For the text-containing cell, return its midpoint in [x, y] coordinate format. 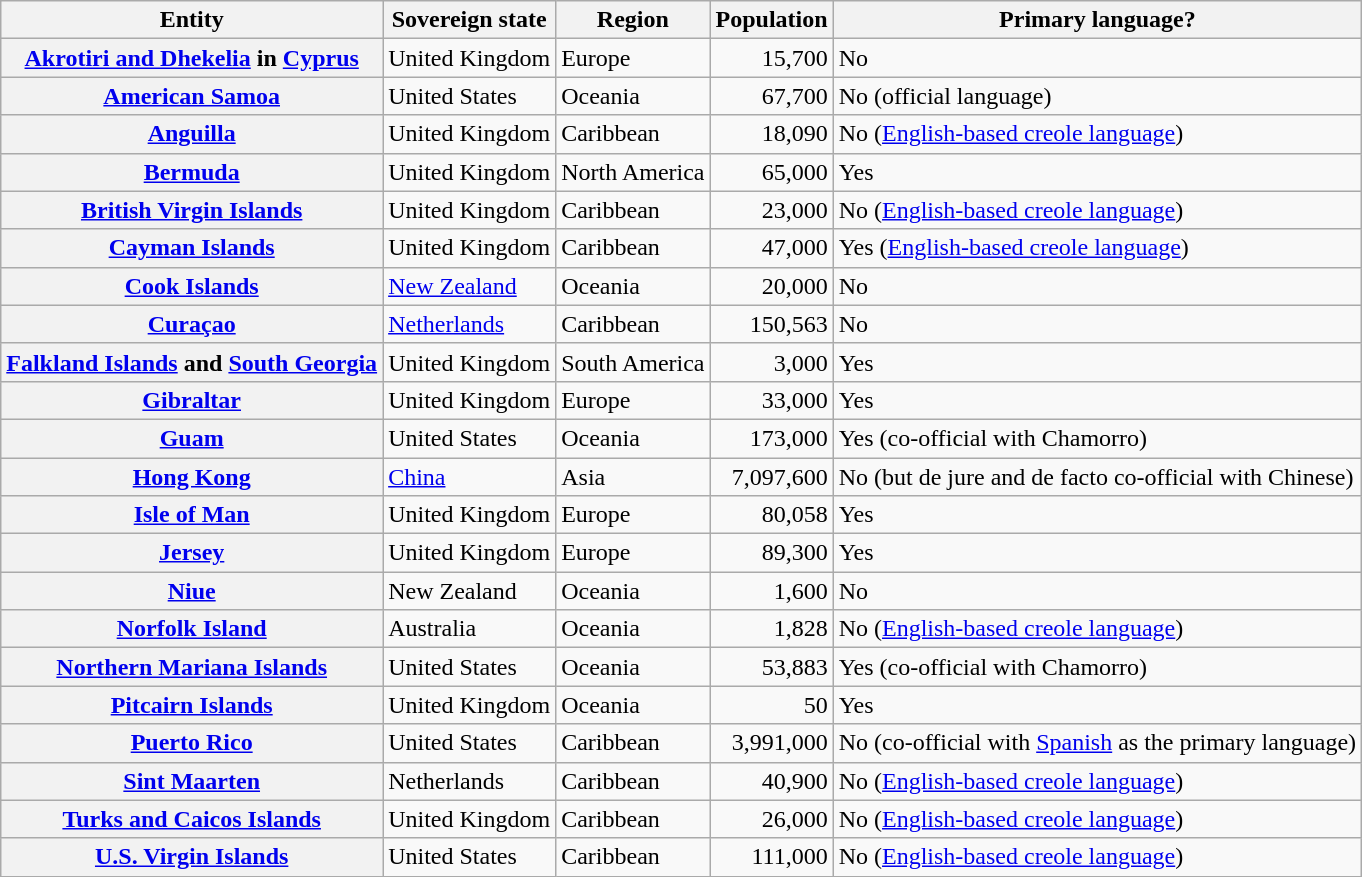
American Samoa [192, 96]
No (but de jure and de facto co-official with Chinese) [1097, 477]
U.S. Virgin Islands [192, 857]
53,883 [772, 667]
Sint Maarten [192, 781]
Entity [192, 20]
23,000 [772, 210]
Falkland Islands and South Georgia [192, 362]
China [470, 477]
Anguilla [192, 134]
26,000 [772, 819]
Bermuda [192, 172]
Pitcairn Islands [192, 705]
33,000 [772, 400]
7,097,600 [772, 477]
South America [633, 362]
Yes (English-based creole language) [1097, 248]
15,700 [772, 58]
Asia [633, 477]
1,828 [772, 629]
Hong Kong [192, 477]
Primary language? [1097, 20]
Jersey [192, 553]
Australia [470, 629]
Isle of Man [192, 515]
Cayman Islands [192, 248]
65,000 [772, 172]
40,900 [772, 781]
3,000 [772, 362]
50 [772, 705]
Turks and Caicos Islands [192, 819]
Gibraltar [192, 400]
Region [633, 20]
Population [772, 20]
47,000 [772, 248]
British Virgin Islands [192, 210]
Northern Mariana Islands [192, 667]
North America [633, 172]
67,700 [772, 96]
No (co-official with Spanish as the primary language) [1097, 743]
89,300 [772, 553]
111,000 [772, 857]
Norfolk Island [192, 629]
Guam [192, 438]
1,600 [772, 591]
Sovereign state [470, 20]
3,991,000 [772, 743]
Puerto Rico [192, 743]
20,000 [772, 286]
80,058 [772, 515]
18,090 [772, 134]
Cook Islands [192, 286]
Curaçao [192, 324]
150,563 [772, 324]
Niue [192, 591]
No (official language) [1097, 96]
173,000 [772, 438]
Akrotiri and Dhekelia in Cyprus [192, 58]
